Return the [x, y] coordinate for the center point of the cell that contains the specified text.  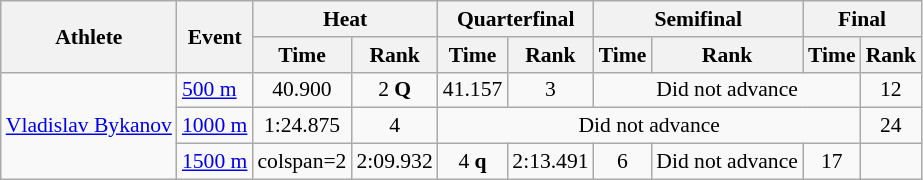
17 [832, 162]
Athlete [89, 36]
Final [862, 19]
6 [623, 162]
Quarterfinal [516, 19]
Event [214, 36]
41.157 [472, 90]
1:24.875 [302, 126]
Semifinal [698, 19]
colspan=2 [302, 162]
24 [892, 126]
2:09.932 [394, 162]
12 [892, 90]
2:13.491 [550, 162]
1500 m [214, 162]
Heat [344, 19]
4 [394, 126]
Vladislav Bykanov [89, 126]
3 [550, 90]
1000 m [214, 126]
2 Q [394, 90]
40.900 [302, 90]
500 m [214, 90]
4 q [472, 162]
